Return the [x, y] coordinate for the center point of the cell that contains the specified text.  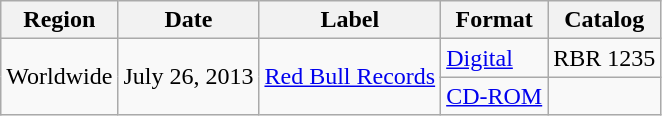
July 26, 2013 [188, 77]
Worldwide [60, 77]
Catalog [604, 20]
Format [494, 20]
Date [188, 20]
Digital [494, 58]
Region [60, 20]
CD-ROM [494, 96]
Label [350, 20]
RBR 1235 [604, 58]
Red Bull Records [350, 77]
